Find where the given text appears and provide that cell's center as [x, y] coordinate. 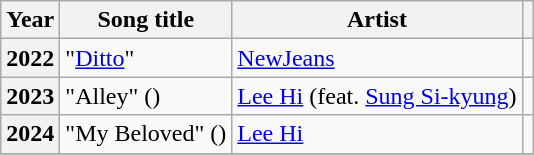
2022 [30, 58]
"My Beloved" () [146, 134]
Lee Hi [377, 134]
NewJeans [377, 58]
"Ditto" [146, 58]
Year [30, 20]
Lee Hi (feat. Sung Si-kyung) [377, 96]
2023 [30, 96]
"Alley" () [146, 96]
2024 [30, 134]
Song title [146, 20]
Artist [377, 20]
